Scan for the cell matching the given text and deliver its (x, y) coordinate at center. 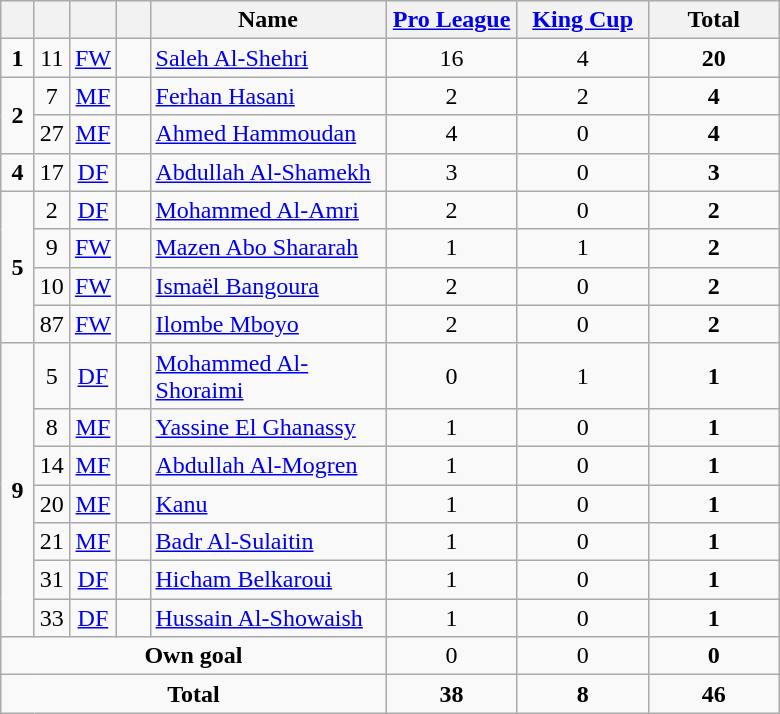
31 (52, 580)
Name (268, 20)
Mohammed Al-Amri (268, 210)
38 (452, 694)
Yassine El Ghanassy (268, 427)
Hicham Belkaroui (268, 580)
Pro League (452, 20)
21 (52, 542)
Kanu (268, 503)
Mazen Abo Shararah (268, 248)
King Cup (582, 20)
87 (52, 324)
Saleh Al-Shehri (268, 58)
10 (52, 286)
11 (52, 58)
Mohammed Al-Shoraimi (268, 376)
33 (52, 618)
Badr Al-Sulaitin (268, 542)
Own goal (194, 656)
17 (52, 172)
27 (52, 134)
Ahmed Hammoudan (268, 134)
14 (52, 465)
Ilombe Mboyo (268, 324)
Abdullah Al-Mogren (268, 465)
16 (452, 58)
Ismaël Bangoura (268, 286)
Abdullah Al-Shamekh (268, 172)
46 (714, 694)
7 (52, 96)
Hussain Al-Showaish (268, 618)
Ferhan Hasani (268, 96)
